Find where the given text appears and provide that cell's center as [X, Y] coordinate. 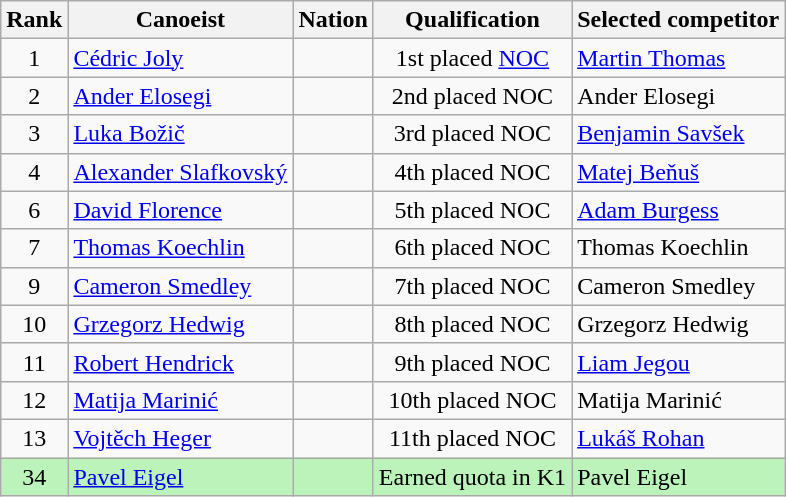
Earned quota in K1 [472, 477]
4th placed NOC [472, 172]
David Florence [180, 210]
5th placed NOC [472, 210]
9 [34, 286]
3rd placed NOC [472, 134]
6 [34, 210]
Vojtěch Heger [180, 438]
7th placed NOC [472, 286]
Benjamin Savšek [678, 134]
7 [34, 248]
4 [34, 172]
10 [34, 324]
3 [34, 134]
13 [34, 438]
9th placed NOC [472, 362]
Selected competitor [678, 20]
2 [34, 96]
11th placed NOC [472, 438]
2nd placed NOC [472, 96]
Rank [34, 20]
Lukáš Rohan [678, 438]
Liam Jegou [678, 362]
11 [34, 362]
34 [34, 477]
Canoeist [180, 20]
Luka Božič [180, 134]
1 [34, 58]
Nation [333, 20]
Qualification [472, 20]
Adam Burgess [678, 210]
Alexander Slafkovský [180, 172]
12 [34, 400]
10th placed NOC [472, 400]
Martin Thomas [678, 58]
6th placed NOC [472, 248]
Cédric Joly [180, 58]
Matej Beňuš [678, 172]
8th placed NOC [472, 324]
Robert Hendrick [180, 362]
1st placed NOC [472, 58]
